Find where the given text appears and provide that cell's center as [X, Y] coordinate. 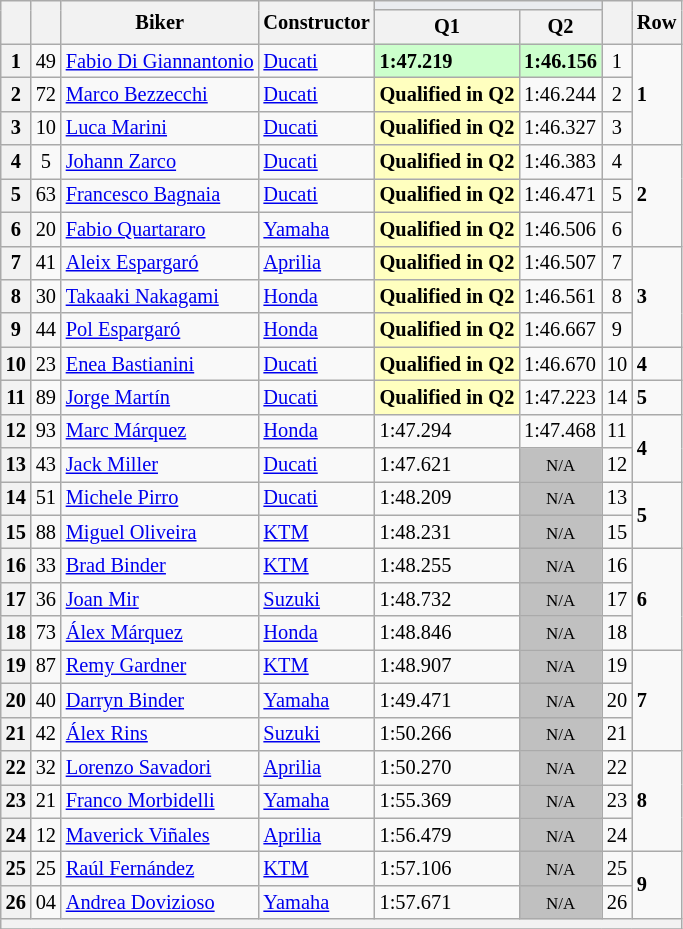
Constructor [317, 22]
1:46.507 [560, 263]
Johann Zarco [160, 162]
Aleix Espargaró [160, 263]
Álex Rins [160, 734]
30 [46, 296]
1:46.156 [560, 61]
Francesco Bagnaia [160, 195]
1:46.670 [560, 364]
1:48.732 [447, 599]
89 [46, 397]
1:47.621 [447, 465]
Lorenzo Savadori [160, 767]
Jack Miller [160, 465]
Maverick Viñales [160, 835]
41 [46, 263]
Enea Bastianini [160, 364]
43 [46, 465]
Michele Pirro [160, 498]
1:46.667 [560, 330]
87 [46, 666]
Biker [160, 22]
Joan Mir [160, 599]
1:46.327 [560, 128]
Jorge Martín [160, 397]
Fabio Di Giannantonio [160, 61]
1:50.270 [447, 767]
40 [46, 700]
Pol Espargaró [160, 330]
1:47.468 [560, 431]
Darryn Binder [160, 700]
1:55.369 [447, 801]
Fabio Quartararo [160, 229]
04 [46, 902]
Takaaki Nakagami [160, 296]
1:57.671 [447, 902]
1:47.294 [447, 431]
1:48.231 [447, 532]
1:46.506 [560, 229]
1:48.255 [447, 565]
Marc Márquez [160, 431]
88 [46, 532]
1:47.223 [560, 397]
1:48.846 [447, 633]
Andrea Dovizioso [160, 902]
1:46.561 [560, 296]
1:56.479 [447, 835]
93 [46, 431]
Miguel Oliveira [160, 532]
1:49.471 [447, 700]
1:57.106 [447, 868]
51 [46, 498]
Row [656, 22]
Remy Gardner [160, 666]
42 [46, 734]
63 [46, 195]
Franco Morbidelli [160, 801]
Q1 [447, 27]
Luca Marini [160, 128]
1:46.383 [560, 162]
1:46.471 [560, 195]
49 [46, 61]
Raúl Fernández [160, 868]
Marco Bezzecchi [160, 94]
36 [46, 599]
Q2 [560, 27]
33 [46, 565]
1:48.209 [447, 498]
32 [46, 767]
1:50.266 [447, 734]
1:48.907 [447, 666]
44 [46, 330]
Álex Márquez [160, 633]
72 [46, 94]
1:46.244 [560, 94]
Brad Binder [160, 565]
73 [46, 633]
1:47.219 [447, 61]
